Identify which cell holds the provided text, then report its [x, y] central coordinate. 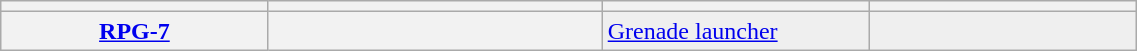
Grenade launcher [736, 31]
RPG-7 [134, 31]
